For the text-containing cell, return its midpoint in [x, y] coordinate format. 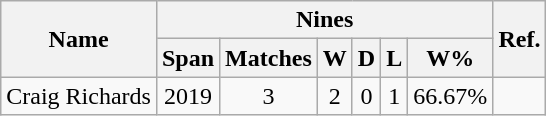
L [394, 58]
Craig Richards [79, 96]
66.67% [450, 96]
Nines [324, 20]
W [334, 58]
2 [334, 96]
1 [394, 96]
D [366, 58]
Name [79, 39]
Matches [269, 58]
Ref. [520, 39]
3 [269, 96]
2019 [188, 96]
0 [366, 96]
Span [188, 58]
W% [450, 58]
